Find where the given text appears and provide that cell's center as (x, y) coordinate. 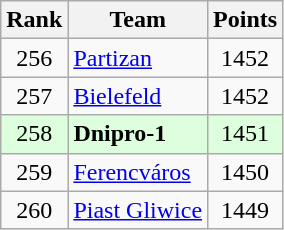
260 (34, 210)
Rank (34, 20)
258 (34, 134)
259 (34, 172)
256 (34, 58)
Partizan (138, 58)
Bielefeld (138, 96)
1449 (246, 210)
Piast Gliwice (138, 210)
1451 (246, 134)
257 (34, 96)
Points (246, 20)
Ferencváros (138, 172)
Dnipro-1 (138, 134)
Team (138, 20)
1450 (246, 172)
